Pinpoint the cell where the given text exists, returning its [X, Y] midpoint coordinate. 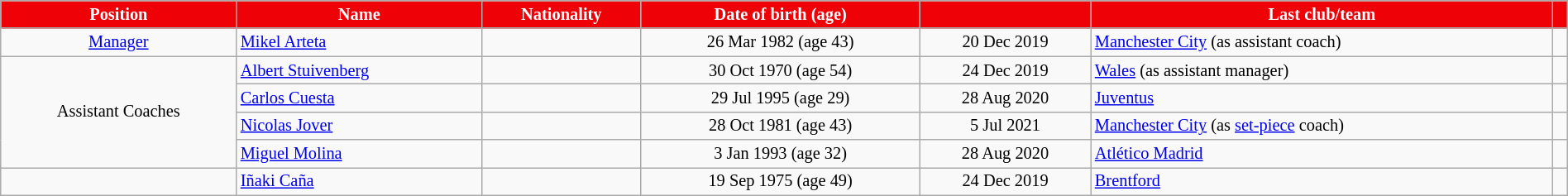
Carlos Cuesta [359, 98]
Manchester City (as assistant coach) [1322, 42]
3 Jan 1993 (age 32) [781, 154]
30 Oct 1970 (age 54) [781, 70]
26 Mar 1982 (age 43) [781, 42]
Name [359, 14]
Iñaki Caña [359, 181]
5 Jul 2021 [1006, 126]
Nicolas Jover [359, 126]
Juventus [1322, 98]
Brentford [1322, 181]
19 Sep 1975 (age 49) [781, 181]
Mikel Arteta [359, 42]
28 Oct 1981 (age 43) [781, 126]
Assistant Coaches [119, 112]
Wales (as assistant manager) [1322, 70]
Date of birth (age) [781, 14]
Albert Stuivenberg [359, 70]
Atlético Madrid [1322, 154]
Miguel Molina [359, 154]
Manager [119, 42]
29 Jul 1995 (age 29) [781, 98]
Last club/team [1322, 14]
Nationality [562, 14]
Position [119, 14]
20 Dec 2019 [1006, 42]
Manchester City (as set-piece coach) [1322, 126]
